Provide the (x, y) coordinate of the cell's center where the given text is located.  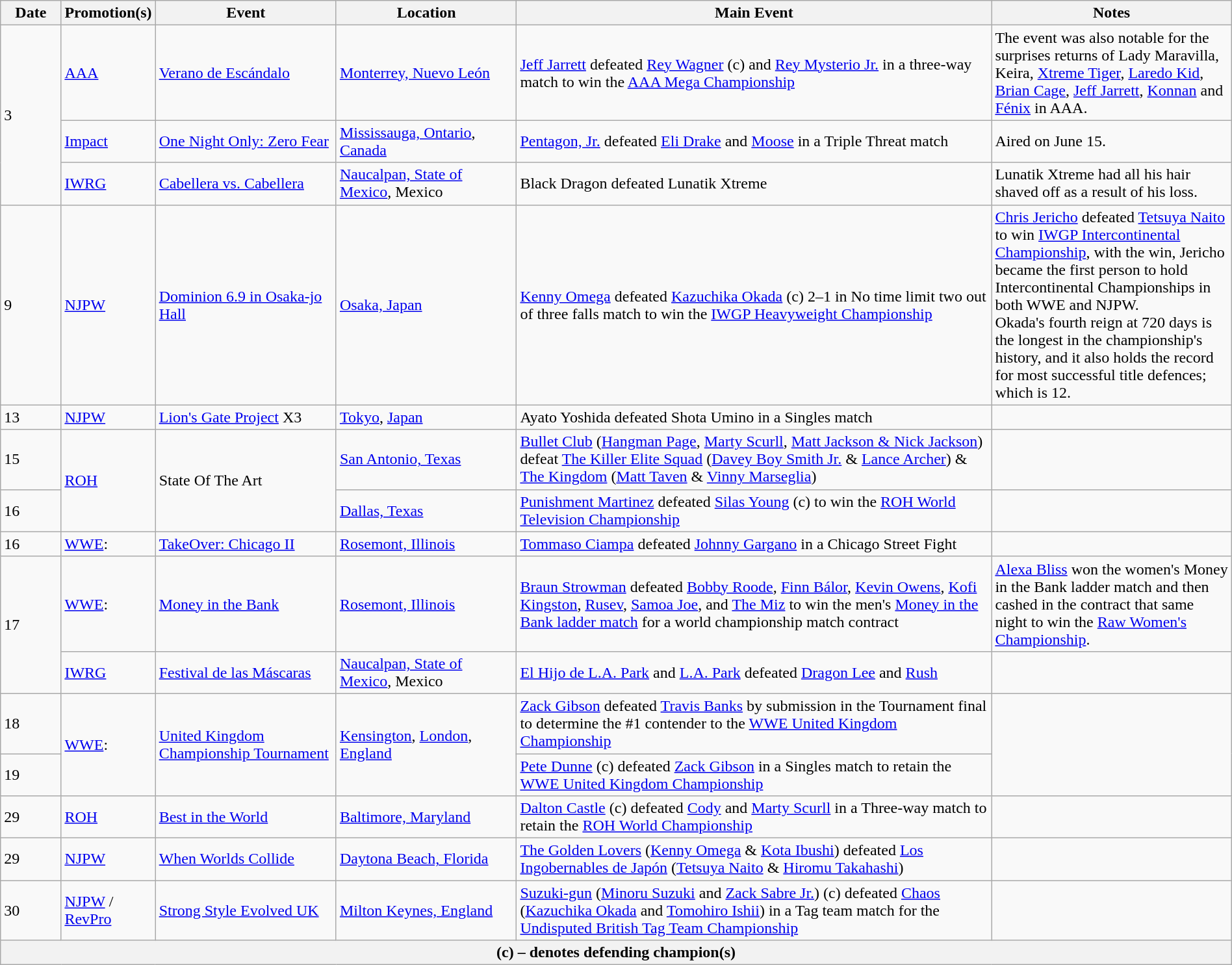
Osaka, Japan (426, 305)
19 (31, 775)
Punishment Martinez defeated Silas Young (c) to win the ROH World Television Championship (754, 511)
30 (31, 910)
United Kingdom Championship Tournament (246, 745)
Verano de Escándalo (246, 73)
Kenny Omega defeated Kazuchika Okada (c) 2–1 in No time limit two out of three falls match to win the IWGP Heavyweight Championship (754, 305)
Best in the World (246, 817)
State Of The Art (246, 481)
Money in the Bank (246, 604)
Jeff Jarrett defeated Rey Wagner (c) and Rey Mysterio Jr. in a three-way match to win the AAA Mega Championship (754, 73)
Dallas, Texas (426, 511)
Milton Keynes, England (426, 910)
Dominion 6.9 in Osaka-jo Hall (246, 305)
Promotion(s) (108, 13)
Lion's Gate Project X3 (246, 417)
El Hijo de L.A. Park and L.A. Park defeated Dragon Lee and Rush (754, 672)
Location (426, 13)
Pete Dunne (c) defeated Zack Gibson in a Singles match to retain the WWE United Kingdom Championship (754, 775)
Kensington, London, England (426, 745)
3 (31, 115)
Baltimore, Maryland (426, 817)
One Night Only: Zero Fear (246, 142)
AAA (108, 73)
TakeOver: Chicago II (246, 544)
Event (246, 13)
Zack Gibson defeated Travis Banks by submission in the Tournament final to determine the #1 contender to the WWE United Kingdom Championship (754, 723)
When Worlds Collide (246, 859)
9 (31, 305)
Notes (1111, 13)
Strong Style Evolved UK (246, 910)
(c) – denotes defending champion(s) (616, 953)
Festival de las Máscaras (246, 672)
Alexa Bliss won the women's Money in the Bank ladder match and then cashed in the contract that same night to win the Raw Women's Championship. (1111, 604)
Monterrey, Nuevo León (426, 73)
San Antonio, Texas (426, 459)
Ayato Yoshida defeated Shota Umino in a Singles match (754, 417)
NJPW / RevPro (108, 910)
Main Event (754, 13)
Tokyo, Japan (426, 417)
15 (31, 459)
Mississauga, Ontario, Canada (426, 142)
Dalton Castle (c) defeated Cody and Marty Scurll in a Three-way match to retain the ROH World Championship (754, 817)
The Golden Lovers (Kenny Omega & Kota Ibushi) defeated Los Ingobernables de Japón (Tetsuya Naito & Hiromu Takahashi) (754, 859)
18 (31, 723)
17 (31, 625)
Lunatik Xtreme had all his hair shaved off as a result of his loss. (1111, 183)
Date (31, 13)
Tommaso Ciampa defeated Johnny Gargano in a Chicago Street Fight (754, 544)
Daytona Beach, Florida (426, 859)
13 (31, 417)
Aired on June 15. (1111, 142)
Black Dragon defeated Lunatik Xtreme (754, 183)
Pentagon, Jr. defeated Eli Drake and Moose in a Triple Threat match (754, 142)
Cabellera vs. Cabellera (246, 183)
Impact (108, 142)
